Locate the cell with the specified text and output its [x, y] center coordinate. 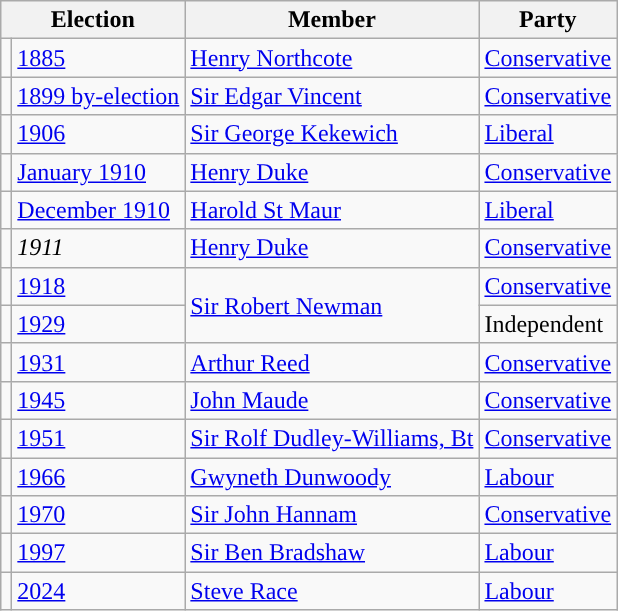
Sir Ben Bradshaw [332, 553]
Sir John Hannam [332, 515]
Sir Edgar Vincent [332, 96]
1951 [98, 438]
1885 [98, 58]
1931 [98, 362]
1929 [98, 324]
Steve Race [332, 591]
1911 [98, 248]
Sir Robert Newman [332, 305]
Independent [548, 324]
Sir George Kekewich [332, 134]
2024 [98, 591]
Election [93, 20]
December 1910 [98, 210]
Party [548, 20]
1970 [98, 515]
Harold St Maur [332, 210]
Gwyneth Dunwoody [332, 477]
1945 [98, 400]
Arthur Reed [332, 362]
Sir Rolf Dudley-Williams, Bt [332, 438]
Member [332, 20]
1918 [98, 286]
Henry Northcote [332, 58]
1966 [98, 477]
January 1910 [98, 172]
1906 [98, 134]
1997 [98, 553]
John Maude [332, 400]
1899 by-election [98, 96]
